From the cell containing the given text, extract its center point as [x, y] coordinate. 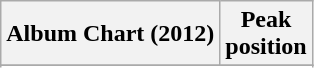
Peakposition [266, 34]
Album Chart (2012) [110, 34]
